Pinpoint the cell where the given text exists, returning its [x, y] midpoint coordinate. 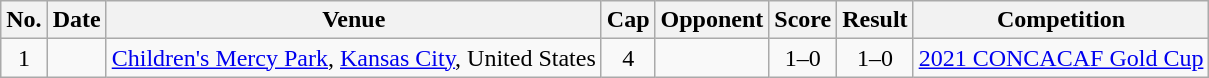
Result [875, 20]
Score [803, 20]
Date [76, 20]
4 [628, 58]
Cap [628, 20]
1 [24, 58]
Venue [354, 20]
No. [24, 20]
Opponent [712, 20]
2021 CONCACAF Gold Cup [1061, 58]
Children's Mercy Park, Kansas City, United States [354, 58]
Competition [1061, 20]
